Pinpoint the cell where the given text exists, returning its [x, y] midpoint coordinate. 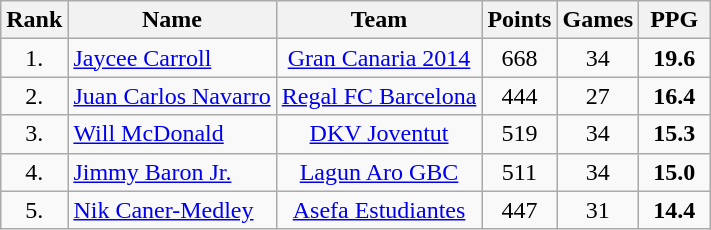
444 [520, 96]
3. [34, 134]
Gran Canaria 2014 [379, 58]
Team [379, 20]
DKV Joventut [379, 134]
31 [598, 210]
15.0 [674, 172]
Jimmy Baron Jr. [172, 172]
16.4 [674, 96]
Asefa Estudiantes [379, 210]
Name [172, 20]
Jaycee Carroll [172, 58]
Will McDonald [172, 134]
2. [34, 96]
Games [598, 20]
Lagun Aro GBC [379, 172]
Rank [34, 20]
Nik Caner-Medley [172, 210]
15.3 [674, 134]
14.4 [674, 210]
447 [520, 210]
668 [520, 58]
519 [520, 134]
1. [34, 58]
Points [520, 20]
Juan Carlos Navarro [172, 96]
5. [34, 210]
4. [34, 172]
Regal FC Barcelona [379, 96]
27 [598, 96]
511 [520, 172]
PPG [674, 20]
19.6 [674, 58]
